Capture the cell that displays the provided text and extract its (X, Y) central coordinate. 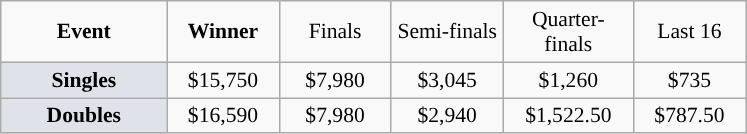
$3,045 (447, 80)
$1,260 (568, 80)
Quarter-finals (568, 32)
$16,590 (223, 116)
Doubles (84, 116)
Event (84, 32)
$1,522.50 (568, 116)
$787.50 (689, 116)
Winner (223, 32)
Last 16 (689, 32)
$15,750 (223, 80)
Singles (84, 80)
Semi-finals (447, 32)
Finals (335, 32)
$2,940 (447, 116)
$735 (689, 80)
